Return the (X, Y) coordinate for the center point of the cell that contains the specified text.  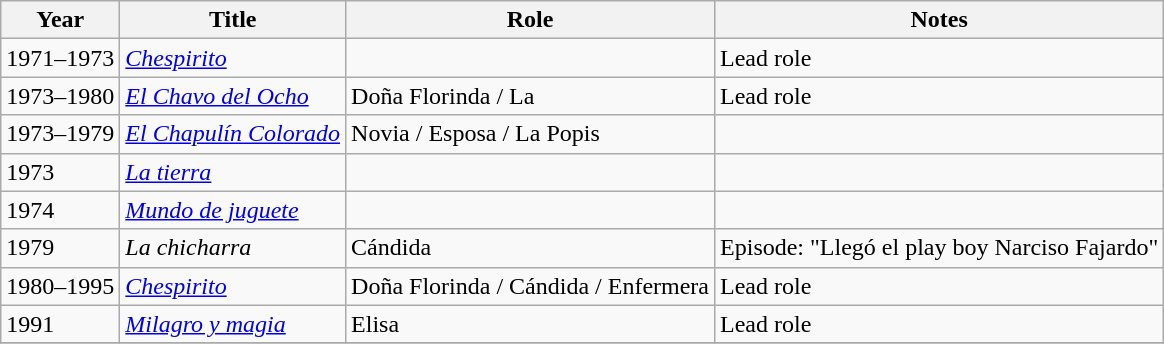
1991 (60, 324)
1980–1995 (60, 286)
1974 (60, 210)
El Chavo del Ocho (233, 96)
1973 (60, 172)
El Chapulín Colorado (233, 134)
Mundo de juguete (233, 210)
Milagro y magia (233, 324)
Role (530, 20)
Notes (940, 20)
Doña Florinda / La (530, 96)
La tierra (233, 172)
1973–1980 (60, 96)
Title (233, 20)
1973–1979 (60, 134)
Episode: "Llegó el play boy Narciso Fajardo" (940, 248)
Year (60, 20)
Cándida (530, 248)
La chicharra (233, 248)
1971–1973 (60, 58)
Novia / Esposa / La Popis (530, 134)
Elisa (530, 324)
Doña Florinda / Cándida / Enfermera (530, 286)
1979 (60, 248)
